Return [x, y] of the center of cell containing provided text 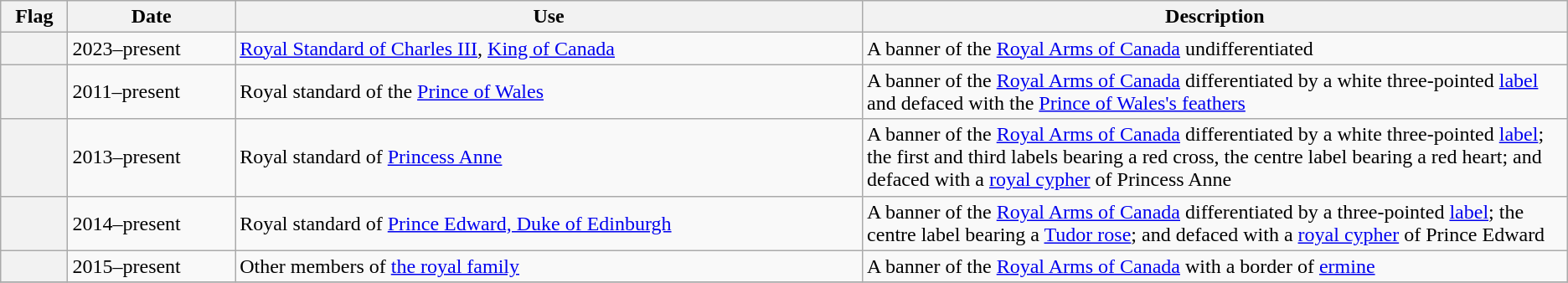
Royal Standard of Charles III, King of Canada [549, 49]
Royal standard of the Prince of Wales [549, 92]
2013–present [152, 157]
A banner of the Royal Arms of Canada undifferentiated [1215, 49]
2023–present [152, 49]
A banner of the Royal Arms of Canada differentiated by a white three-pointed label and defaced with the Prince of Wales's feathers [1215, 92]
A banner of the Royal Arms of Canada with a border of ermine [1215, 266]
Other members of the royal family [549, 266]
2015–present [152, 266]
2014–present [152, 223]
Description [1215, 17]
Flag [34, 17]
Use [549, 17]
2011–present [152, 92]
Royal standard of Prince Edward, Duke of Edinburgh [549, 223]
Date [152, 17]
Royal standard of Princess Anne [549, 157]
